For the text-containing cell, return its midpoint in [X, Y] coordinate format. 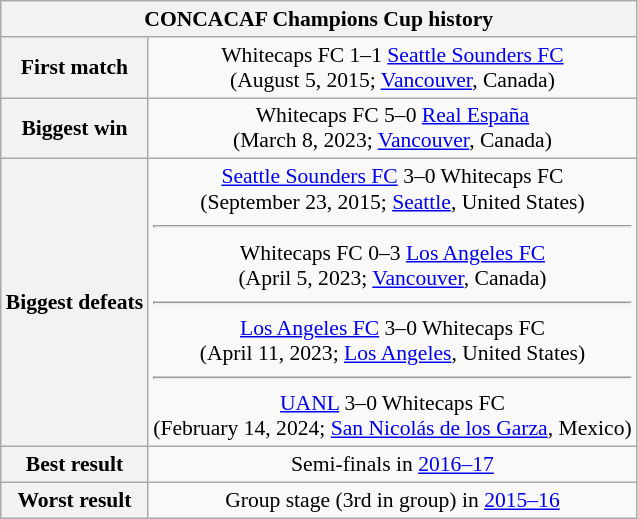
Biggest win [74, 128]
First match [74, 68]
Whitecaps FC 1–1 Seattle Sounders FC (August 5, 2015; Vancouver, Canada) [392, 68]
Best result [74, 465]
Worst result [74, 500]
Semi-finals in 2016–17 [392, 465]
Whitecaps FC 5–0 Real España (March 8, 2023; Vancouver, Canada) [392, 128]
Group stage (3rd in group) in 2015–16 [392, 500]
CONCACAF Champions Cup history [319, 19]
Biggest defeats [74, 303]
